Identify which cell holds the provided text, then report its (X, Y) central coordinate. 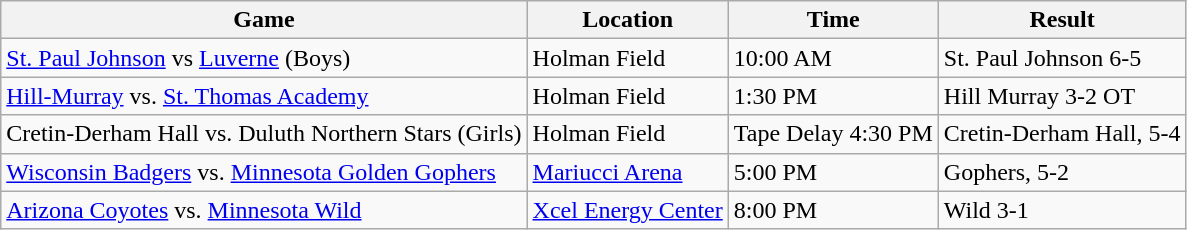
8:00 PM (833, 210)
Location (628, 20)
5:00 PM (833, 172)
Tape Delay 4:30 PM (833, 134)
Hill-Murray vs. St. Thomas Academy (264, 96)
Wisconsin Badgers vs. Minnesota Golden Gophers (264, 172)
Xcel Energy Center (628, 210)
1:30 PM (833, 96)
Cretin-Derham Hall vs. Duluth Northern Stars (Girls) (264, 134)
Wild 3-1 (1062, 210)
St. Paul Johnson 6-5 (1062, 58)
10:00 AM (833, 58)
Hill Murray 3-2 OT (1062, 96)
Mariucci Arena (628, 172)
Gophers, 5-2 (1062, 172)
Time (833, 20)
Arizona Coyotes vs. Minnesota Wild (264, 210)
Result (1062, 20)
Cretin-Derham Hall, 5-4 (1062, 134)
Game (264, 20)
St. Paul Johnson vs Luverne (Boys) (264, 58)
